Return the [X, Y] coordinate for the center point of the cell that contains the specified text.  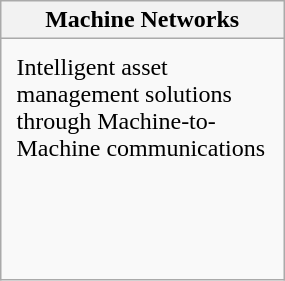
Intelligent asset management solutions through Machine-to-Machine communications [142, 160]
Machine Networks [142, 20]
